Identify which cell holds the provided text, then report its [x, y] central coordinate. 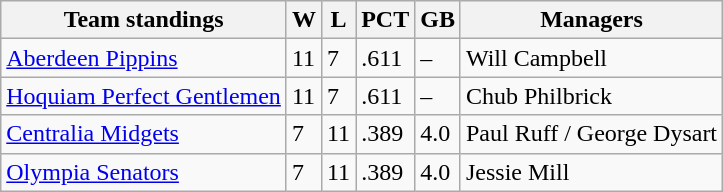
Will Campbell [591, 58]
Olympia Senators [144, 172]
Hoquiam Perfect Gentlemen [144, 96]
Paul Ruff / George Dysart [591, 134]
Managers [591, 20]
Chub Philbrick [591, 96]
GB [438, 20]
PCT [386, 20]
Team standings [144, 20]
W [304, 20]
Centralia Midgets [144, 134]
L [338, 20]
Jessie Mill [591, 172]
Aberdeen Pippins [144, 58]
